Output the [X, Y] coordinate of the center of the cell containing the given text.  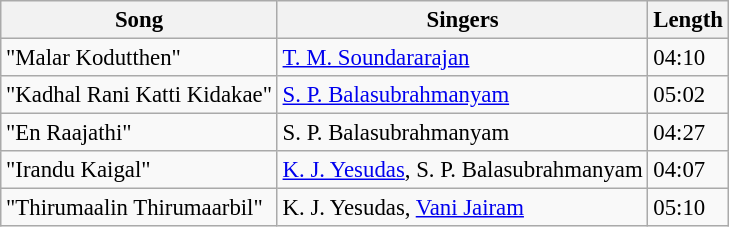
K. J. Yesudas, Vani Jairam [462, 208]
T. M. Soundararajan [462, 58]
05:02 [688, 95]
Length [688, 20]
"Kadhal Rani Katti Kidakae" [140, 95]
04:10 [688, 58]
Singers [462, 20]
"Thirumaalin Thirumaarbil" [140, 208]
"En Raajathi" [140, 133]
"Irandu Kaigal" [140, 170]
04:07 [688, 170]
K. J. Yesudas, S. P. Balasubrahmanyam [462, 170]
Song [140, 20]
04:27 [688, 133]
"Malar Kodutthen" [140, 58]
05:10 [688, 208]
